Return the (x, y) coordinate for the center point of the cell that contains the specified text.  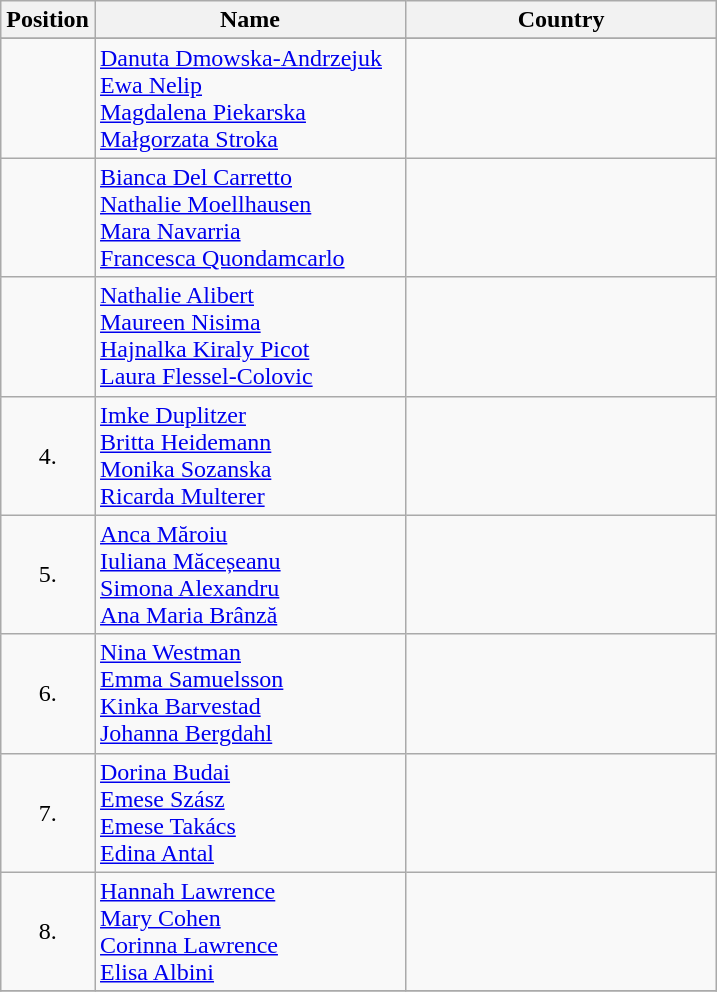
7. (48, 812)
Nathalie AlibertMaureen NisimaHajnalka Kiraly PicotLaura Flessel-Colovic (250, 336)
Nina WestmanEmma SamuelssonKinka BarvestadJohanna Bergdahl (250, 694)
Anca MăroiuIuliana MăceșeanuSimona AlexandruAna Maria Brânză (250, 574)
Hannah LawrenceMary CohenCorinna LawrenceElisa Albini (250, 932)
5. (48, 574)
8. (48, 932)
Position (48, 20)
Imke DuplitzerBritta HeidemannMonika SozanskaRicarda Multerer (250, 456)
4. (48, 456)
Danuta Dmowska-AndrzejukEwa NelipMagdalena PiekarskaMałgorzata Stroka (250, 98)
Name (250, 20)
Bianca Del CarrettoNathalie MoellhausenMara NavarriaFrancesca Quondamcarlo (250, 218)
6. (48, 694)
Dorina BudaiEmese SzászEmese TakácsEdina Antal (250, 812)
Country (562, 20)
